Return [x, y] of the center of cell containing provided text 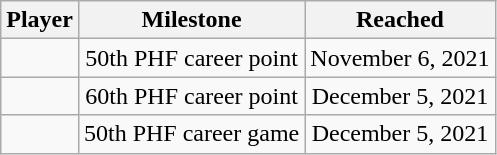
50th PHF career game [191, 134]
Milestone [191, 20]
Player [40, 20]
60th PHF career point [191, 96]
November 6, 2021 [400, 58]
50th PHF career point [191, 58]
Reached [400, 20]
